Find where the given text appears and provide that cell's center as [X, Y] coordinate. 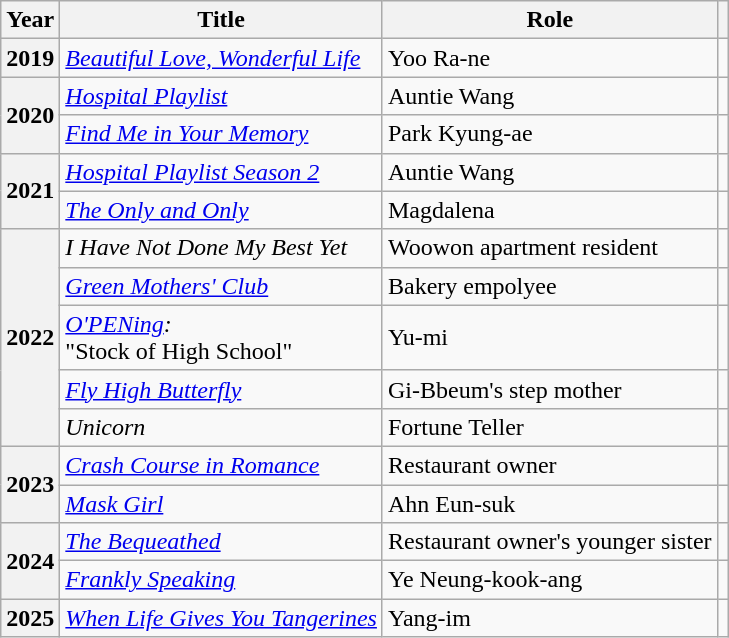
Frankly Speaking [222, 580]
Ye Neung-kook-ang [550, 580]
Ahn Eun-suk [550, 503]
Year [30, 20]
Find Me in Your Memory [222, 134]
Crash Course in Romance [222, 465]
Bakery empolyee [550, 286]
Yoo Ra-ne [550, 58]
2023 [30, 484]
The Bequeathed [222, 542]
Title [222, 20]
2021 [30, 191]
O'PENing:"Stock of High School" [222, 338]
Hospital Playlist [222, 96]
2022 [30, 338]
Unicorn [222, 427]
Mask Girl [222, 503]
Park Kyung-ae [550, 134]
Woowon apartment resident [550, 248]
2020 [30, 115]
Yu-mi [550, 338]
Beautiful Love, Wonderful Life [222, 58]
Hospital Playlist Season 2 [222, 172]
Gi-Bbeum's step mother [550, 389]
Fortune Teller [550, 427]
When Life Gives You Tangerines [222, 618]
Role [550, 20]
2024 [30, 561]
2019 [30, 58]
Magdalena [550, 210]
I Have Not Done My Best Yet [222, 248]
Restaurant owner [550, 465]
Fly High Butterfly [222, 389]
Green Mothers' Club [222, 286]
Restaurant owner's younger sister [550, 542]
Yang-im [550, 618]
2025 [30, 618]
The Only and Only [222, 210]
